Pinpoint the cell where the given text exists, returning its [x, y] midpoint coordinate. 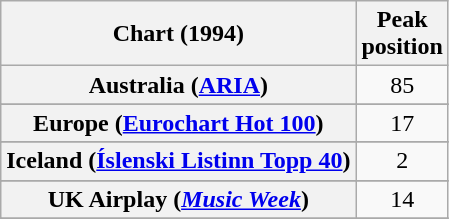
Peakposition [402, 34]
2 [402, 161]
Iceland (Íslenski Listinn Topp 40) [178, 161]
Australia (ARIA) [178, 85]
14 [402, 199]
17 [402, 123]
Europe (Eurochart Hot 100) [178, 123]
85 [402, 85]
Chart (1994) [178, 34]
UK Airplay (Music Week) [178, 199]
